Determine the [X, Y] coordinate at the center of the cell enclosing the given text.  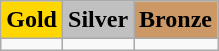
Gold [32, 20]
Bronze [176, 20]
Silver [98, 20]
